Provide the (X, Y) coordinate of the cell's center where the given text is located.  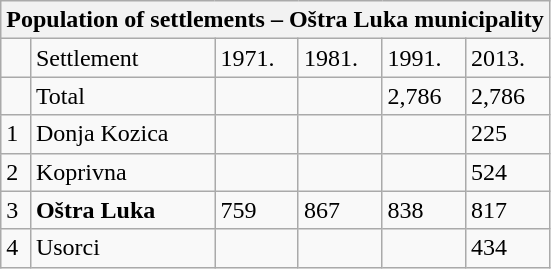
Total (122, 96)
434 (508, 248)
225 (508, 134)
Usorci (122, 248)
3 (16, 210)
2013. (508, 58)
2 (16, 172)
1991. (424, 58)
1 (16, 134)
1971. (257, 58)
Koprivna (122, 172)
Population of settlements – Oštra Luka municipality (275, 20)
867 (340, 210)
4 (16, 248)
Settlement (122, 58)
1981. (340, 58)
524 (508, 172)
838 (424, 210)
817 (508, 210)
Donja Kozica (122, 134)
759 (257, 210)
Oštra Luka (122, 210)
